Find where the given text appears and provide that cell's center as [x, y] coordinate. 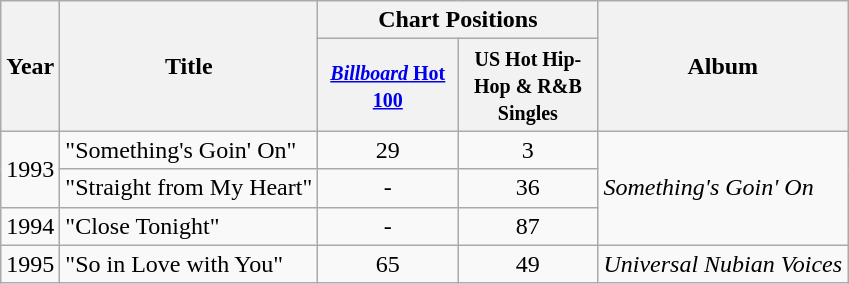
87 [528, 226]
US Hot Hip-Hop & R&B Singles [528, 85]
29 [388, 150]
Year [30, 66]
1994 [30, 226]
1993 [30, 169]
Chart Positions [458, 20]
"Close Tonight" [189, 226]
"Something's Goin' On" [189, 150]
1995 [30, 264]
Title [189, 66]
Album [723, 66]
36 [528, 188]
3 [528, 150]
65 [388, 264]
Universal Nubian Voices [723, 264]
Something's Goin' On [723, 188]
49 [528, 264]
"Straight from My Heart" [189, 188]
"So in Love with You" [189, 264]
Billboard Hot 100 [388, 85]
